Provide the [x, y] coordinate of the cell's center where the given text is located.  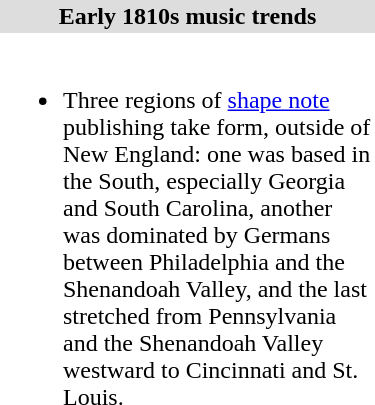
Early 1810s music trends [188, 16]
